Find where the given text appears and provide that cell's center as (X, Y) coordinate. 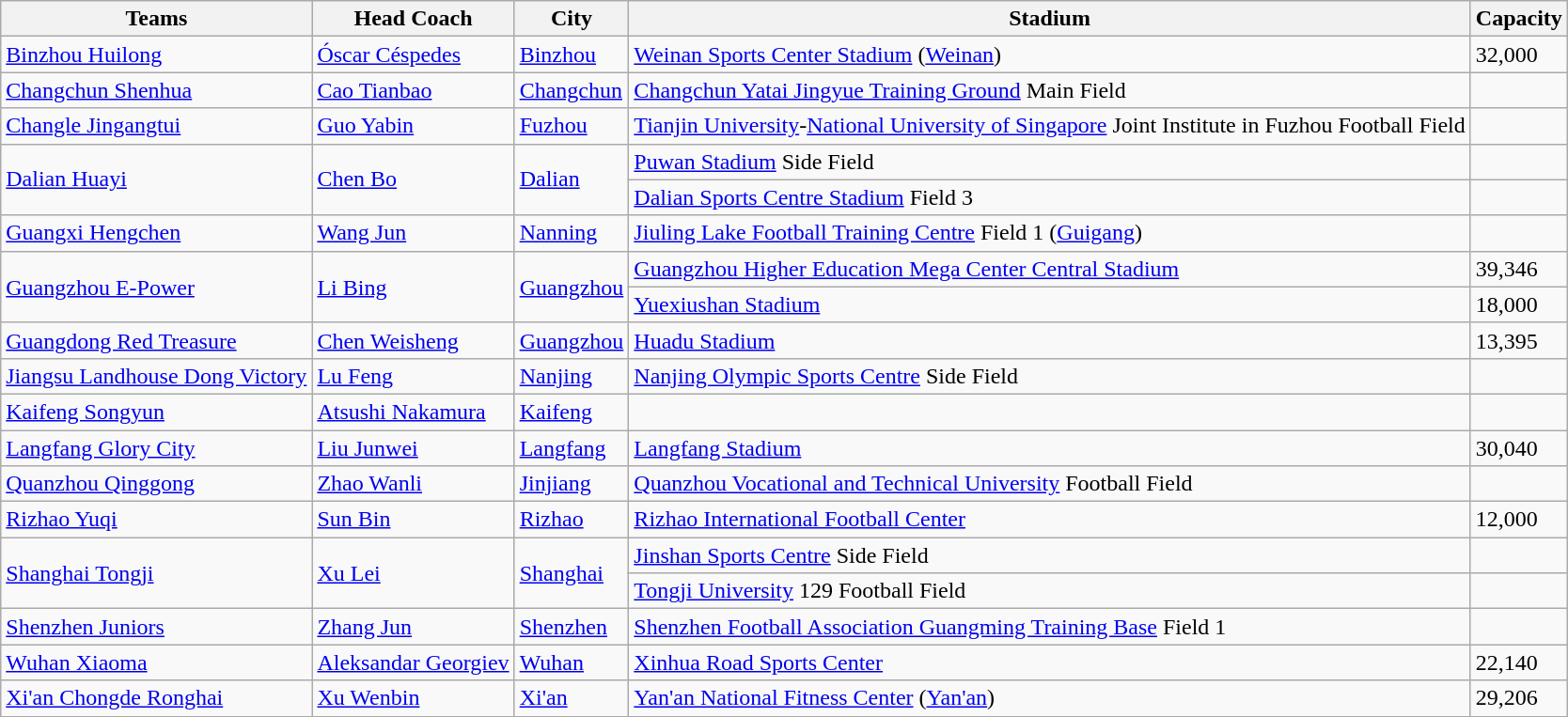
Atsushi Nakamura (414, 412)
Wang Jun (414, 233)
Guangdong Red Treasure (156, 340)
Shanghai Tongji (156, 573)
Xi'an (572, 698)
Zhang Jun (414, 627)
Tianjin University-National University of Singapore Joint Institute in Fuzhou Football Field (1049, 126)
Nanjing Olympic Sports Centre Side Field (1049, 376)
Quanzhou Vocational and Technical University Football Field (1049, 484)
Shanghai (572, 573)
Binzhou Huilong (156, 55)
29,206 (1519, 698)
Xu Wenbin (414, 698)
Quanzhou Qinggong (156, 484)
Zhao Wanli (414, 484)
Shenzhen Juniors (156, 627)
39,346 (1519, 269)
Guangzhou E-Power (156, 287)
Yuexiushan Stadium (1049, 304)
Binzhou (572, 55)
Kaifeng (572, 412)
Tongji University 129 Football Field (1049, 591)
Langfang Stadium (1049, 448)
Capacity (1519, 19)
22,140 (1519, 662)
Óscar Céspedes (414, 55)
Changle Jingangtui (156, 126)
Head Coach (414, 19)
Yan'an National Fitness Center (Yan'an) (1049, 698)
Langfang (572, 448)
Changchun Shenhua (156, 90)
13,395 (1519, 340)
Guangxi Hengchen (156, 233)
Jiangsu Landhouse Dong Victory (156, 376)
Weinan Sports Center Stadium (Weinan) (1049, 55)
Shenzhen (572, 627)
Liu Junwei (414, 448)
Dalian Sports Centre Stadium Field 3 (1049, 197)
Nanning (572, 233)
Kaifeng Songyun (156, 412)
18,000 (1519, 304)
Aleksandar Georgiev (414, 662)
Huadu Stadium (1049, 340)
Jinjiang (572, 484)
Changchun (572, 90)
Guo Yabin (414, 126)
Lu Feng (414, 376)
Xu Lei (414, 573)
Changchun Yatai Jingyue Training Ground Main Field (1049, 90)
Xi'an Chongde Ronghai (156, 698)
Cao Tianbao (414, 90)
Jinshan Sports Centre Side Field (1049, 555)
Chen Bo (414, 179)
Puwan Stadium Side Field (1049, 162)
Jiuling Lake Football Training Centre Field 1 (Guigang) (1049, 233)
Fuzhou (572, 126)
32,000 (1519, 55)
Xinhua Road Sports Center (1049, 662)
Rizhao International Football Center (1049, 520)
Langfang Glory City (156, 448)
Wuhan (572, 662)
Rizhao Yuqi (156, 520)
Dalian Huayi (156, 179)
12,000 (1519, 520)
Nanjing (572, 376)
Stadium (1049, 19)
Wuhan Xiaoma (156, 662)
Dalian (572, 179)
30,040 (1519, 448)
Rizhao (572, 520)
Li Bing (414, 287)
Teams (156, 19)
Chen Weisheng (414, 340)
Shenzhen Football Association Guangming Training Base Field 1 (1049, 627)
Guangzhou Higher Education Mega Center Central Stadium (1049, 269)
City (572, 19)
Sun Bin (414, 520)
